Provide the (X, Y) coordinate of the cell's center where the given text is located.  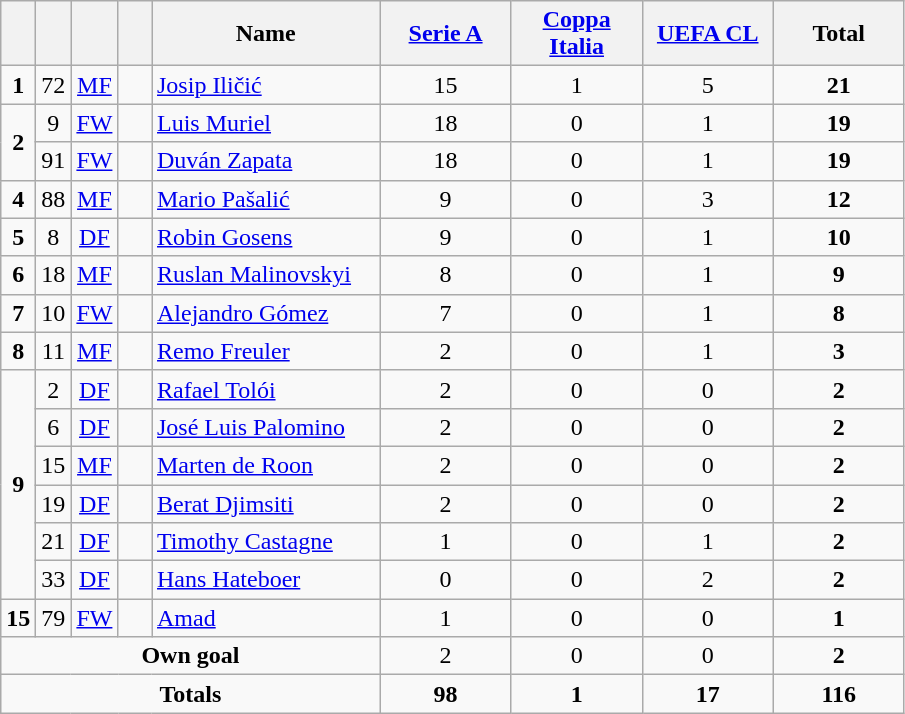
91 (54, 161)
Name (266, 34)
17 (708, 694)
Luis Muriel (266, 123)
Own goal (190, 656)
11 (54, 351)
Coppa Italia (576, 34)
33 (54, 580)
Ruslan Malinovskyi (266, 275)
88 (54, 199)
4 (18, 199)
Rafael Tolói (266, 389)
Josip Iličić (266, 85)
Duván Zapata (266, 161)
Amad (266, 618)
Mario Pašalić (266, 199)
72 (54, 85)
Hans Hateboer (266, 580)
Serie A (446, 34)
98 (446, 694)
79 (54, 618)
Marten de Roon (266, 465)
Total (838, 34)
116 (838, 694)
Alejandro Gómez (266, 313)
Berat Djimsiti (266, 503)
UEFA CL (708, 34)
Remo Freuler (266, 351)
Totals (190, 694)
Robin Gosens (266, 237)
12 (838, 199)
Timothy Castagne (266, 542)
José Luis Palomino (266, 427)
